Capture the cell that displays the provided text and extract its (x, y) central coordinate. 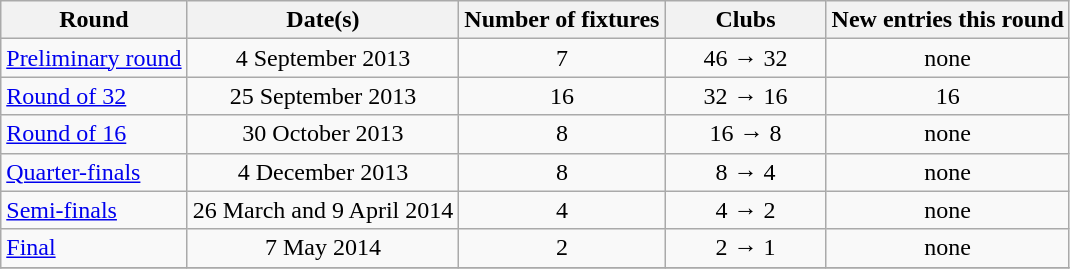
16 → 8 (746, 134)
25 September 2013 (323, 96)
4 (562, 210)
7 (562, 58)
46 → 32 (746, 58)
26 March and 9 April 2014 (323, 210)
Semi-finals (94, 210)
Round of 32 (94, 96)
Preliminary round (94, 58)
Number of fixtures (562, 20)
Round (94, 20)
2 (562, 248)
Quarter-finals (94, 172)
30 October 2013 (323, 134)
New entries this round (948, 20)
Round of 16 (94, 134)
Final (94, 248)
2 → 1 (746, 248)
4 → 2 (746, 210)
Date(s) (323, 20)
32 → 16 (746, 96)
Clubs (746, 20)
4 December 2013 (323, 172)
8 → 4 (746, 172)
7 May 2014 (323, 248)
4 September 2013 (323, 58)
